Extract the [X, Y] coordinate from the center of the cell holding the provided text.  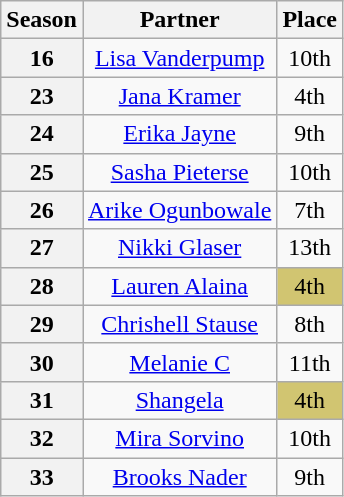
29 [42, 324]
30 [42, 362]
Lisa Vanderpump [179, 58]
16 [42, 58]
33 [42, 477]
Chrishell Stause [179, 324]
11th [310, 362]
Erika Jayne [179, 134]
24 [42, 134]
Sasha Pieterse [179, 172]
13th [310, 248]
Jana Kramer [179, 96]
7th [310, 210]
Lauren Alaina [179, 286]
27 [42, 248]
Nikki Glaser [179, 248]
Place [310, 20]
Shangela [179, 400]
26 [42, 210]
8th [310, 324]
Partner [179, 20]
Melanie C [179, 362]
Arike Ogunbowale [179, 210]
28 [42, 286]
32 [42, 438]
31 [42, 400]
Brooks Nader [179, 477]
25 [42, 172]
Mira Sorvino [179, 438]
23 [42, 96]
Season [42, 20]
